Scan for the cell matching the given text and deliver its [X, Y] coordinate at center. 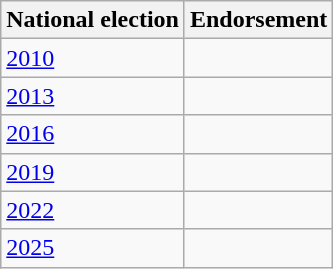
2019 [93, 172]
2013 [93, 96]
National election [93, 20]
2025 [93, 248]
2010 [93, 58]
2022 [93, 210]
2016 [93, 134]
Endorsement [258, 20]
